Pinpoint the cell where the given text exists, returning its (x, y) midpoint coordinate. 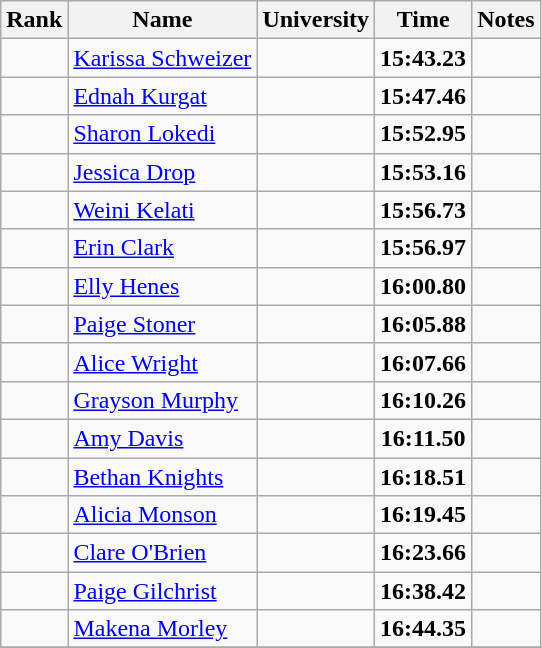
16:07.66 (424, 362)
15:53.16 (424, 172)
15:56.73 (424, 210)
15:47.46 (424, 96)
Grayson Murphy (162, 400)
Elly Henes (162, 286)
16:44.35 (424, 629)
Jessica Drop (162, 172)
Makena Morley (162, 629)
Karissa Schweizer (162, 58)
Rank (34, 20)
16:00.80 (424, 286)
15:43.23 (424, 58)
15:56.97 (424, 248)
15:52.95 (424, 134)
Name (162, 20)
16:18.51 (424, 477)
Clare O'Brien (162, 553)
Paige Stoner (162, 324)
Ednah Kurgat (162, 96)
Weini Kelati (162, 210)
16:11.50 (424, 438)
Alice Wright (162, 362)
Bethan Knights (162, 477)
Time (424, 20)
16:23.66 (424, 553)
University (316, 20)
Alicia Monson (162, 515)
16:10.26 (424, 400)
Notes (506, 20)
16:38.42 (424, 591)
Sharon Lokedi (162, 134)
Paige Gilchrist (162, 591)
16:05.88 (424, 324)
16:19.45 (424, 515)
Erin Clark (162, 248)
Amy Davis (162, 438)
